Search for the cell housing the specified text and yield its [x, y] center coordinate. 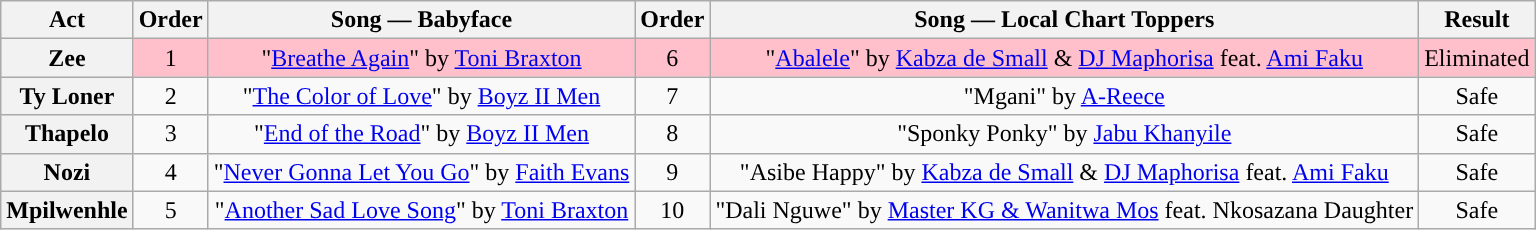
3 [170, 134]
Nozi [67, 172]
Thapelo [67, 134]
"The Color of Love" by Boyz II Men [422, 96]
"Another Sad Love Song" by Toni Braxton [422, 210]
Mpilwenhle [67, 210]
5 [170, 210]
"Dali Nguwe" by Master KG & Wanitwa Mos feat. Nkosazana Daughter [1064, 210]
Ty Loner [67, 96]
4 [170, 172]
Eliminated [1477, 58]
"Asibe Happy" by Kabza de Small & DJ Maphorisa feat. Ami Faku [1064, 172]
10 [672, 210]
"Mgani" by A-Reece [1064, 96]
"End of the Road" by Boyz II Men [422, 134]
Zee [67, 58]
"Abalele" by Kabza de Small & DJ Maphorisa feat. Ami Faku [1064, 58]
1 [170, 58]
6 [672, 58]
"Never Gonna Let You Go" by Faith Evans [422, 172]
9 [672, 172]
Result [1477, 20]
Act [67, 20]
8 [672, 134]
Song — Babyface [422, 20]
2 [170, 96]
Song — Local Chart Toppers [1064, 20]
7 [672, 96]
"Sponky Ponky" by Jabu Khanyile [1064, 134]
"Breathe Again" by Toni Braxton [422, 58]
